Return [X, Y] of the center of cell containing provided text 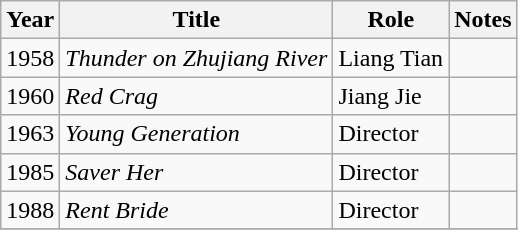
Jiang Jie [391, 96]
Role [391, 20]
Title [196, 20]
Saver Her [196, 172]
1985 [30, 172]
Liang Tian [391, 58]
Young Generation [196, 134]
1963 [30, 134]
1958 [30, 58]
Thunder on Zhujiang River [196, 58]
1960 [30, 96]
Notes [483, 20]
Rent Bride [196, 210]
Red Crag [196, 96]
1988 [30, 210]
Year [30, 20]
